For the text-containing cell, return its midpoint in [x, y] coordinate format. 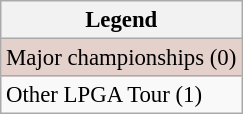
Legend [122, 20]
Major championships (0) [122, 58]
Other LPGA Tour (1) [122, 95]
